Scan for the cell matching the given text and deliver its (x, y) coordinate at center. 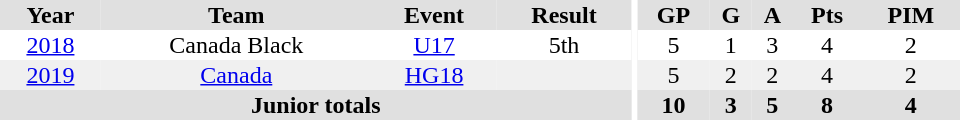
Result (564, 15)
G (730, 15)
5th (564, 45)
HG18 (434, 75)
Year (50, 15)
PIM (911, 15)
Team (236, 15)
GP (674, 15)
Junior totals (316, 105)
10 (674, 105)
A (772, 15)
Event (434, 15)
2018 (50, 45)
U17 (434, 45)
Canada Black (236, 45)
Canada (236, 75)
2019 (50, 75)
1 (730, 45)
8 (826, 105)
Pts (826, 15)
